Scan for the cell matching the given text and deliver its [X, Y] coordinate at center. 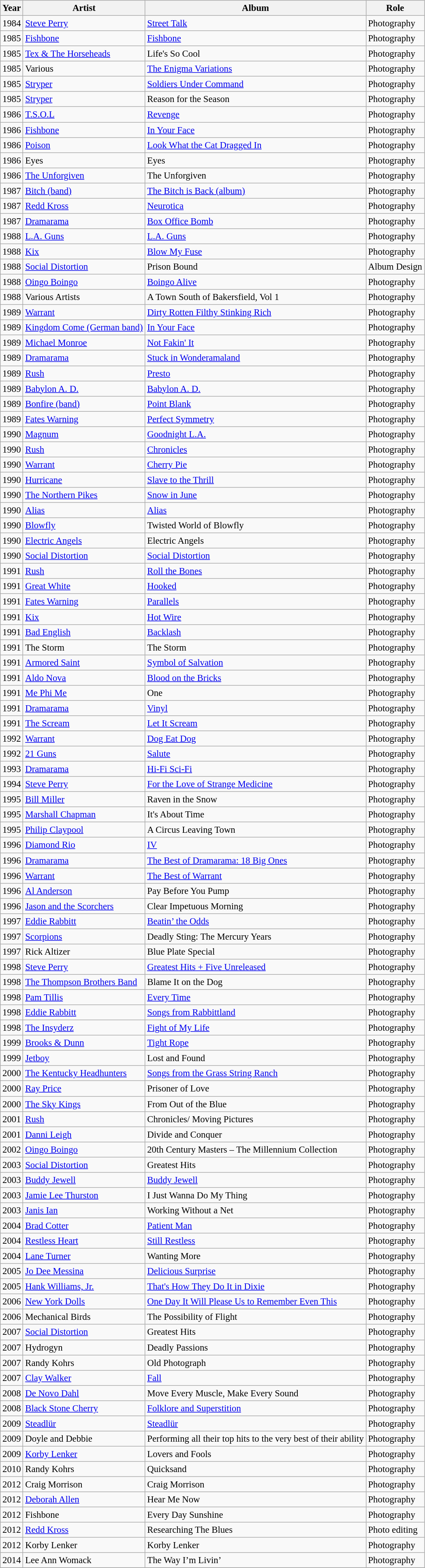
Al Anderson [84, 891]
The Best of Warrant [255, 876]
Vinyl [255, 708]
Still Restless [255, 1241]
1993 [12, 769]
Tex & The Horseheads [84, 54]
For the Love of Strange Medicine [255, 784]
Folklore and Superstition [255, 1408]
Deadly Passions [255, 1347]
Hi-Fi Sci-Fi [255, 769]
Blood on the Bricks [255, 678]
20th Century Masters – The Millennium Collection [255, 1149]
Bad English [84, 632]
Quicksand [255, 1469]
Reason for the Season [255, 99]
Great White [84, 587]
Ray Price [84, 1089]
Restless Heart [84, 1241]
Backlash [255, 632]
Mechanical Birds [84, 1317]
Revenge [255, 115]
Dog Eat Dog [255, 738]
I Just Wanna Do My Thing [255, 1195]
Album [255, 8]
Fight of My Life [255, 1028]
Chronicles [255, 449]
Black Stone Cherry [84, 1408]
Armored Saint [84, 662]
A Town South of Bakersfield, Vol 1 [255, 297]
The Scream [84, 723]
It's About Time [255, 815]
Bonfire (band) [84, 404]
Move Every Muscle, Make Every Sound [255, 1393]
The Possibility of Flight [255, 1317]
Parallels [255, 602]
Hurricane [84, 480]
1984 [12, 23]
Chronicles/ Moving Pictures [255, 1119]
Symbol of Salvation [255, 662]
The Best of Dramarama: 18 Big Ones [255, 860]
Diamond Rio [84, 845]
Hooked [255, 587]
Hydrogyn [84, 1347]
Lovers and Fools [255, 1454]
Cherry Pie [255, 465]
Brooks & Dunn [84, 1043]
Photo editing [395, 1530]
Life's So Cool [255, 54]
Presto [255, 373]
Aldo Nova [84, 678]
Pay Before You Pump [255, 891]
Jo Dee Messina [84, 1271]
The Sky Kings [84, 1104]
Doyle and Debbie [84, 1439]
One Day It Will Please Us to Remember Even This [255, 1302]
Bill Miller [84, 800]
Blow My Fuse [255, 251]
Various Artists [84, 297]
Tight Rope [255, 1043]
Rick Altizer [84, 952]
Hear Me Now [255, 1500]
Lane Turner [84, 1256]
Pam Tillis [84, 998]
Philip Claypool [84, 830]
Slave to the Thrill [255, 480]
Delicious Surprise [255, 1271]
Magnum [84, 434]
Goodnight L.A. [255, 434]
Let It Scream [255, 723]
Every Day Sunshine [255, 1515]
Artist [84, 8]
That's How They Do It in Dixie [255, 1287]
Perfect Symmetry [255, 419]
Fall [255, 1378]
Wanting More [255, 1256]
Role [395, 8]
The Insyderz [84, 1028]
Look What the Cat Dragged In [255, 145]
Me Phi Me [84, 693]
Roll the Bones [255, 571]
Marshall Chapman [84, 815]
Prisoner of Love [255, 1089]
Danni Leigh [84, 1134]
Deadly Sting: The Mercury Years [255, 936]
Poison [84, 145]
Janis Ian [84, 1211]
Salute [255, 754]
21 Guns [84, 754]
Jetboy [84, 1058]
Dirty Rotten Filthy Stinking Rich [255, 313]
Researching The Blues [255, 1530]
1994 [12, 784]
Hot Wire [255, 617]
Point Blank [255, 404]
Street Talk [255, 23]
Working Without a Net [255, 1211]
2010 [12, 1469]
Soldiers Under Command [255, 84]
Jason and the Scorchers [84, 906]
Brad Cotter [84, 1225]
Lost and Found [255, 1058]
Old Photograph [255, 1363]
Divide and Conquer [255, 1134]
Blue Plate Special [255, 952]
T.S.O.L [84, 115]
Clear Impetuous Morning [255, 906]
IV [255, 845]
Beatin’ the Odds [255, 921]
Boingo Alive [255, 282]
Jamie Lee Thurston [84, 1195]
From Out of the Blue [255, 1104]
Songs from Rabbittland [255, 1013]
The Thompson Brothers Band [84, 982]
Snow in June [255, 495]
The Northern Pikes [84, 495]
De Novo Dahl [84, 1393]
Year [12, 8]
Every Time [255, 998]
Not Fakin' It [255, 343]
Box Office Bomb [255, 221]
Scorpions [84, 936]
Michael Monroe [84, 343]
Songs from the Grass String Ranch [255, 1073]
Bitch (band) [84, 191]
Hank Williams, Jr. [84, 1287]
A Circus Leaving Town [255, 830]
Neurotica [255, 206]
Kingdom Come (German band) [84, 328]
2002 [12, 1149]
Album Design [395, 267]
New York Dolls [84, 1302]
Raven in the Snow [255, 800]
Patient Man [255, 1225]
The Kentucky Headhunters [84, 1073]
Clay Walker [84, 1378]
Blowfly [84, 526]
Prison Bound [255, 267]
Deborah Allen [84, 1500]
Greatest Hits + Five Unreleased [255, 967]
Twisted World of Blowfly [255, 526]
The Enigma Variations [255, 69]
One [255, 693]
Performing all their top hits to the very best of their ability [255, 1439]
Blame It on the Dog [255, 982]
The Bitch is Back (album) [255, 191]
Various [84, 69]
Stuck in Wonderamaland [255, 358]
